Capture the cell that displays the provided text and extract its (X, Y) central coordinate. 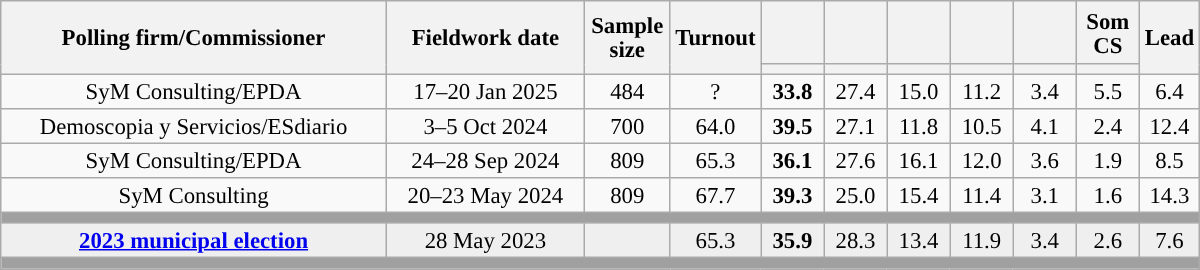
13.4 (918, 242)
11.4 (982, 196)
484 (627, 92)
27.6 (856, 162)
Demoscopia y Servicios/ESdiario (194, 126)
2023 municipal election (194, 242)
27.4 (856, 92)
Turnout (716, 38)
5.5 (1108, 92)
27.1 (856, 126)
25.0 (856, 196)
SyM Consulting (194, 196)
33.8 (792, 92)
35.9 (792, 242)
1.6 (1108, 196)
16.1 (918, 162)
14.3 (1169, 196)
Fieldwork date (485, 38)
12.0 (982, 162)
11.9 (982, 242)
20–23 May 2024 (485, 196)
17–20 Jan 2025 (485, 92)
700 (627, 126)
2.4 (1108, 126)
11.8 (918, 126)
? (716, 92)
28 May 2023 (485, 242)
Polling firm/Commissioner (194, 38)
SomCS (1108, 32)
Sample size (627, 38)
39.5 (792, 126)
28.3 (856, 242)
4.1 (1044, 126)
Lead (1169, 38)
8.5 (1169, 162)
3.6 (1044, 162)
24–28 Sep 2024 (485, 162)
64.0 (716, 126)
15.0 (918, 92)
3–5 Oct 2024 (485, 126)
10.5 (982, 126)
2.6 (1108, 242)
3.1 (1044, 196)
1.9 (1108, 162)
67.7 (716, 196)
12.4 (1169, 126)
39.3 (792, 196)
15.4 (918, 196)
11.2 (982, 92)
36.1 (792, 162)
7.6 (1169, 242)
6.4 (1169, 92)
